For the text-containing cell, return its midpoint in [X, Y] coordinate format. 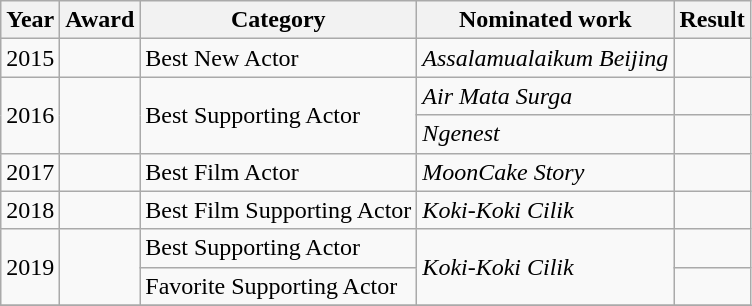
MoonCake Story [546, 172]
Year [30, 20]
2019 [30, 267]
Assalamualaikum Beijing [546, 58]
Best Film Actor [278, 172]
Best New Actor [278, 58]
Nominated work [546, 20]
Category [278, 20]
2018 [30, 210]
Award [100, 20]
2016 [30, 115]
2017 [30, 172]
Favorite Supporting Actor [278, 286]
Result [712, 20]
Air Mata Surga [546, 96]
2015 [30, 58]
Best Film Supporting Actor [278, 210]
Ngenest [546, 134]
